Determine the (x, y) coordinate at the center of the cell enclosing the given text.  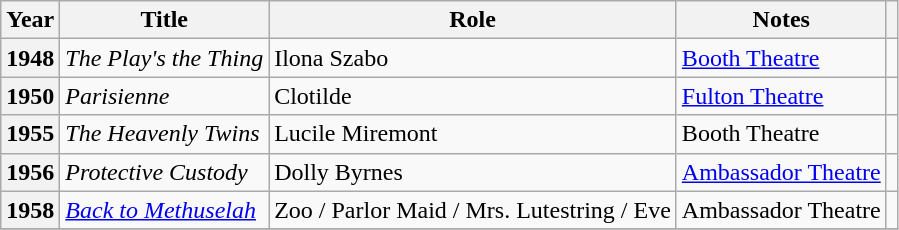
The Heavenly Twins (164, 134)
1956 (30, 172)
Parisienne (164, 96)
Protective Custody (164, 172)
Ilona Szabo (473, 58)
Role (473, 20)
Year (30, 20)
1955 (30, 134)
The Play's the Thing (164, 58)
Clotilde (473, 96)
Zoo / Parlor Maid / Mrs. Lutestring / Eve (473, 210)
Title (164, 20)
1948 (30, 58)
Notes (781, 20)
Fulton Theatre (781, 96)
1950 (30, 96)
Lucile Miremont (473, 134)
1958 (30, 210)
Back to Methuselah (164, 210)
Dolly Byrnes (473, 172)
